Find where the given text appears and provide that cell's center as [x, y] coordinate. 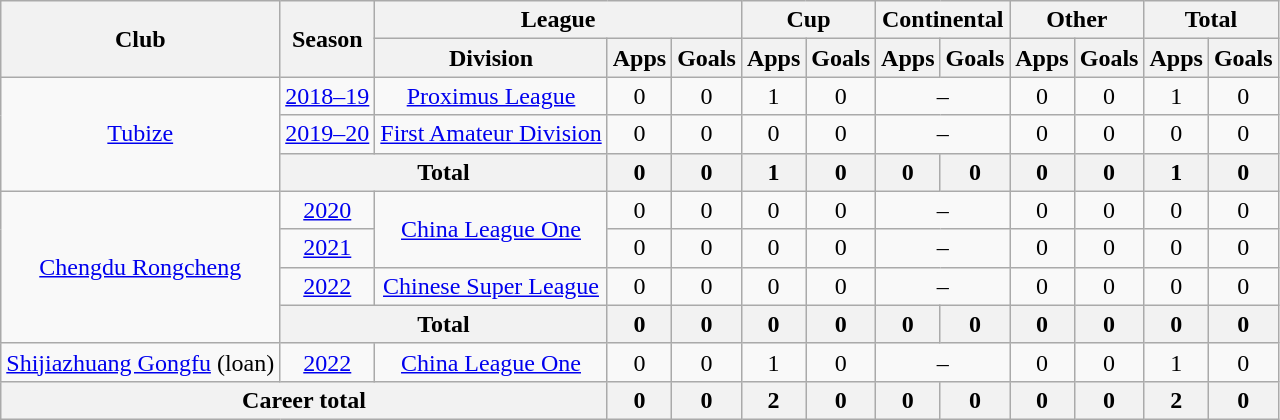
Career total [304, 400]
League [558, 20]
Shijiazhuang Gongfu (loan) [140, 362]
2021 [328, 248]
Chengdu Rongcheng [140, 267]
Cup [808, 20]
Division [491, 58]
Club [140, 39]
Other [1077, 20]
Chinese Super League [491, 286]
2019–20 [328, 134]
Season [328, 39]
2018–19 [328, 96]
Continental [943, 20]
2020 [328, 210]
First Amateur Division [491, 134]
Proximus League [491, 96]
Tubize [140, 134]
